Return [X, Y] of the center of cell containing provided text 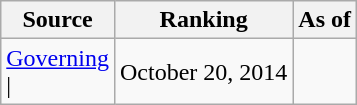
October 20, 2014 [203, 72]
Source [58, 20]
As of [325, 20]
Governing| [58, 72]
Ranking [203, 20]
